Locate the cell with the specified text and output its [X, Y] center coordinate. 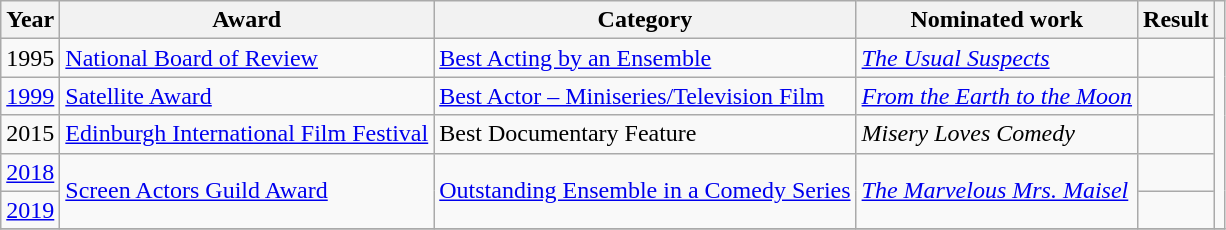
Category [645, 20]
1995 [30, 58]
Edinburgh International Film Festival [247, 134]
From the Earth to the Moon [996, 96]
National Board of Review [247, 58]
Award [247, 20]
2018 [30, 172]
Misery Loves Comedy [996, 134]
Result [1176, 20]
The Marvelous Mrs. Maisel [996, 191]
Best Documentary Feature [645, 134]
2015 [30, 134]
The Usual Suspects [996, 58]
Best Actor – Miniseries/Television Film [645, 96]
1999 [30, 96]
Year [30, 20]
Best Acting by an Ensemble [645, 58]
Outstanding Ensemble in a Comedy Series [645, 191]
Nominated work [996, 20]
2019 [30, 210]
Satellite Award [247, 96]
Screen Actors Guild Award [247, 191]
